Locate the cell with the specified text and output its (x, y) center coordinate. 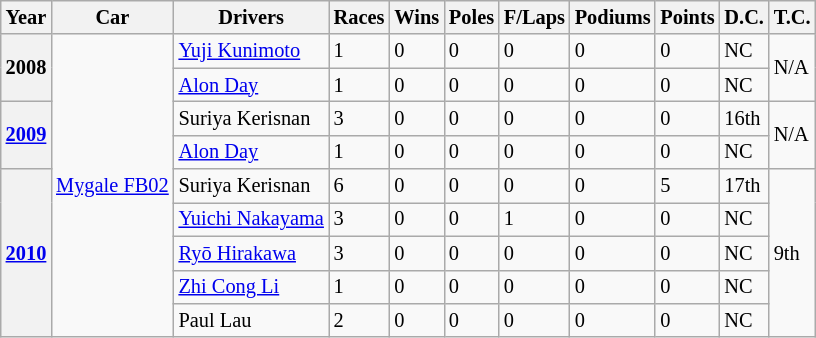
Points (687, 17)
6 (360, 186)
5 (687, 186)
17th (744, 186)
Wins (416, 17)
Paul Lau (252, 320)
Yuji Kunimoto (252, 51)
16th (744, 118)
2008 (26, 68)
Yuichi Nakayama (252, 219)
Podiums (613, 17)
Mygale FB02 (112, 186)
2010 (26, 253)
Ryō Hirakawa (252, 253)
9th (792, 253)
Car (112, 17)
2009 (26, 134)
Year (26, 17)
Zhi Cong Li (252, 287)
2 (360, 320)
T.C. (792, 17)
Races (360, 17)
F/Laps (534, 17)
D.C. (744, 17)
Poles (472, 17)
Drivers (252, 17)
